Pinpoint the cell where the given text exists, returning its (X, Y) midpoint coordinate. 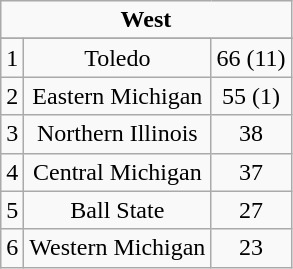
4 (12, 172)
Western Michigan (118, 248)
Ball State (118, 210)
27 (251, 210)
55 (1) (251, 96)
38 (251, 134)
66 (11) (251, 58)
Toledo (118, 58)
23 (251, 248)
37 (251, 172)
6 (12, 248)
Eastern Michigan (118, 96)
5 (12, 210)
West (146, 20)
1 (12, 58)
Central Michigan (118, 172)
3 (12, 134)
Northern Illinois (118, 134)
2 (12, 96)
